Search for the cell housing the specified text and yield its (X, Y) center coordinate. 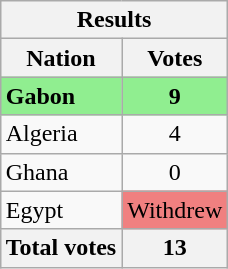
Algeria (61, 134)
Withdrew (175, 210)
Total votes (61, 248)
Egypt (61, 210)
Nation (61, 58)
13 (175, 248)
4 (175, 134)
0 (175, 172)
Gabon (61, 96)
9 (175, 96)
Votes (175, 58)
Results (114, 20)
Ghana (61, 172)
